Search for the cell housing the specified text and yield its (X, Y) center coordinate. 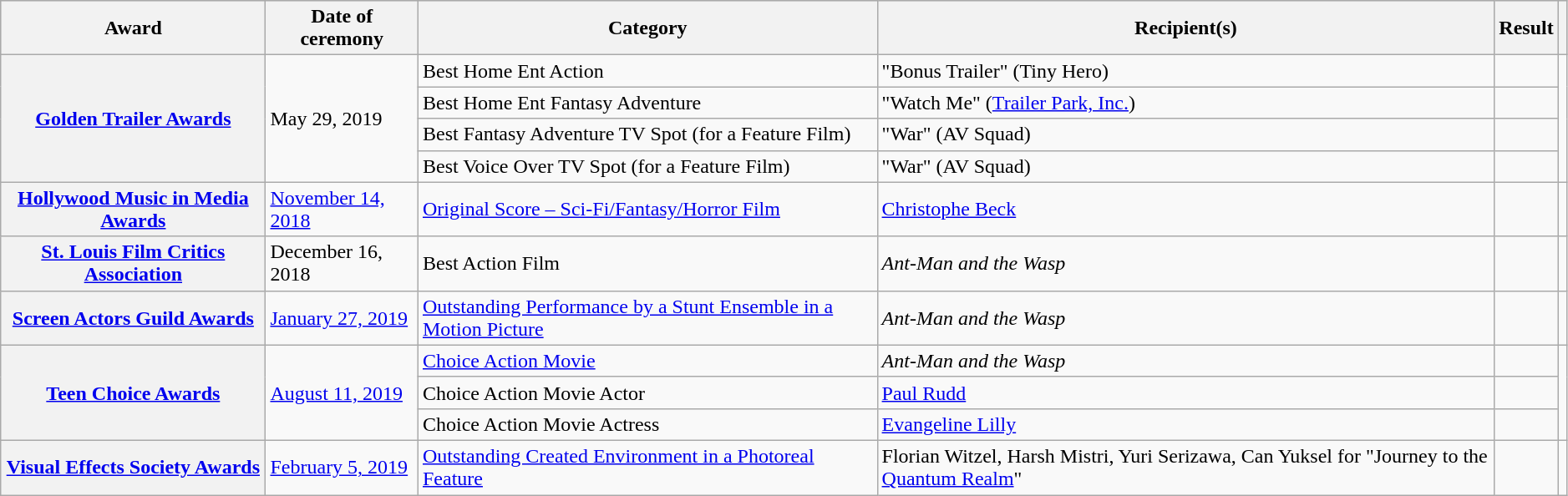
Florian Witzel, Harsh Mistri, Yuri Serizawa, Can Yuksel for "Journey to the Quantum Realm" (1186, 468)
Date of ceremony (343, 28)
Paul Rudd (1186, 392)
Golden Trailer Awards (134, 119)
Visual Effects Society Awards (134, 468)
"Watch Me" (Trailer Park, Inc.) (1186, 103)
Best Fantasy Adventure TV Spot (for a Feature Film) (647, 134)
St. Louis Film Critics Association (134, 264)
January 27, 2019 (343, 317)
Best Home Ent Action (647, 71)
Award (134, 28)
Best Voice Over TV Spot (for a Feature Film) (647, 166)
Choice Action Movie Actor (647, 392)
Choice Action Movie (647, 361)
Teen Choice Awards (134, 392)
Screen Actors Guild Awards (134, 317)
Recipient(s) (1186, 28)
Original Score – Sci-Fi/Fantasy/Horror Film (647, 209)
Result (1526, 28)
Hollywood Music in Media Awards (134, 209)
Best Home Ent Fantasy Adventure (647, 103)
"Bonus Trailer" (Tiny Hero) (1186, 71)
Evangeline Lilly (1186, 424)
Best Action Film (647, 264)
May 29, 2019 (343, 119)
August 11, 2019 (343, 392)
December 16, 2018 (343, 264)
Christophe Beck (1186, 209)
Choice Action Movie Actress (647, 424)
Outstanding Performance by a Stunt Ensemble in a Motion Picture (647, 317)
Category (647, 28)
Outstanding Created Environment in a Photoreal Feature (647, 468)
November 14, 2018 (343, 209)
February 5, 2019 (343, 468)
